Return the [X, Y] coordinate for the center point of the cell that contains the specified text.  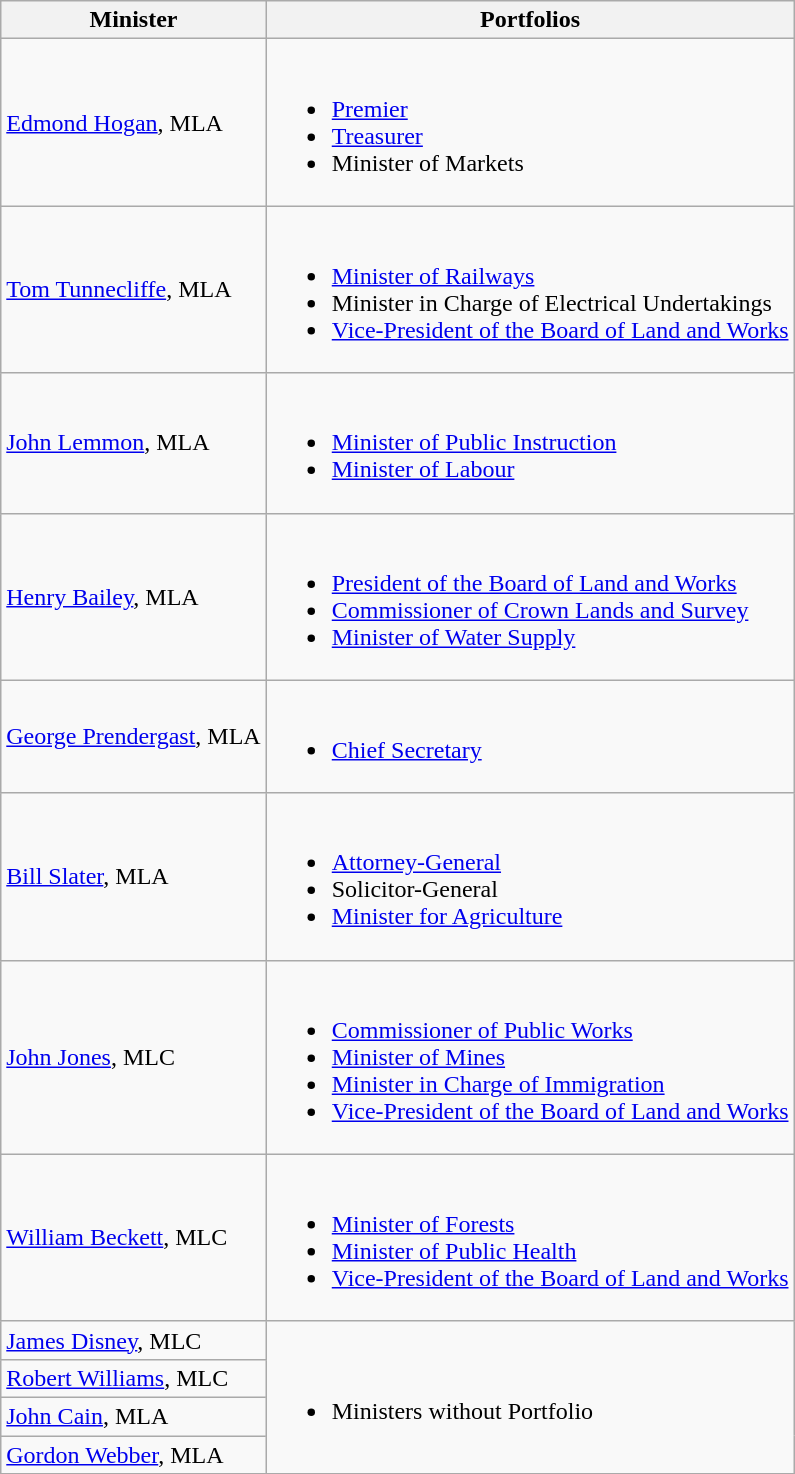
Minister [134, 20]
Bill Slater, MLA [134, 876]
Minister of RailwaysMinister in Charge of Electrical UndertakingsVice-President of the Board of Land and Works [530, 290]
President of the Board of Land and WorksCommissioner of Crown Lands and SurveyMinister of Water Supply [530, 596]
Attorney-GeneralSolicitor-GeneralMinister for Agriculture [530, 876]
Minister of Public InstructionMinister of Labour [530, 443]
Henry Bailey, MLA [134, 596]
Commissioner of Public WorksMinister of MinesMinister in Charge of ImmigrationVice-President of the Board of Land and Works [530, 1057]
John Cain, MLA [134, 1416]
John Jones, MLC [134, 1057]
William Beckett, MLC [134, 1238]
Edmond Hogan, MLA [134, 122]
Portfolios [530, 20]
PremierTreasurerMinister of Markets [530, 122]
James Disney, MLC [134, 1340]
Minister of ForestsMinister of Public HealthVice-President of the Board of Land and Works [530, 1238]
John Lemmon, MLA [134, 443]
George Prendergast, MLA [134, 736]
Chief Secretary [530, 736]
Tom Tunnecliffe, MLA [134, 290]
Gordon Webber, MLA [134, 1455]
Robert Williams, MLC [134, 1378]
Ministers without Portfolio [530, 1397]
